Locate the cell with the specified text and output its [X, Y] center coordinate. 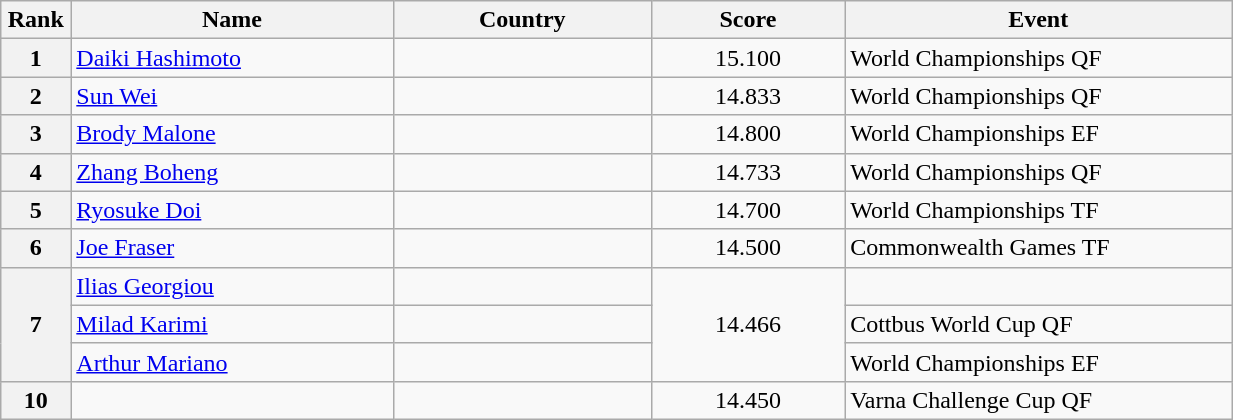
4 [36, 172]
15.100 [748, 58]
14.733 [748, 172]
14.466 [748, 324]
3 [36, 134]
5 [36, 210]
Ilias Georgiou [232, 286]
Ryosuke Doi [232, 210]
Varna Challenge Cup QF [1038, 400]
Daiki Hashimoto [232, 58]
Joe Fraser [232, 248]
Score [748, 20]
Event [1038, 20]
14.450 [748, 400]
Commonwealth Games TF [1038, 248]
2 [36, 96]
10 [36, 400]
7 [36, 324]
Name [232, 20]
Cottbus World Cup QF [1038, 324]
14.700 [748, 210]
Milad Karimi [232, 324]
6 [36, 248]
Brody Malone [232, 134]
14.800 [748, 134]
1 [36, 58]
Sun Wei [232, 96]
World Championships TF [1038, 210]
Arthur Mariano [232, 362]
14.833 [748, 96]
14.500 [748, 248]
Zhang Boheng [232, 172]
Country [522, 20]
Rank [36, 20]
